Search for the cell housing the specified text and yield its (X, Y) center coordinate. 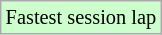
Fastest session lap (81, 17)
